From the cell containing the given text, extract its center point as (X, Y) coordinate. 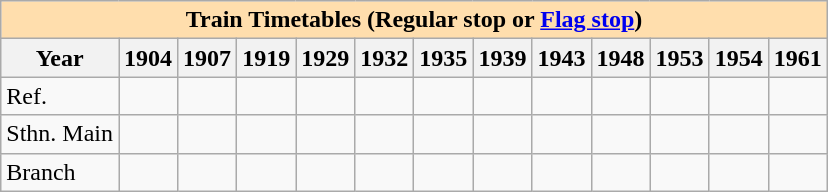
1907 (208, 58)
Year (60, 58)
Train Timetables (Regular stop or Flag stop) (414, 20)
1948 (620, 58)
1929 (326, 58)
1954 (738, 58)
Ref. (60, 96)
1961 (798, 58)
1904 (148, 58)
1919 (266, 58)
Branch (60, 172)
1935 (444, 58)
1953 (680, 58)
1943 (562, 58)
Sthn. Main (60, 134)
1932 (384, 58)
1939 (502, 58)
